Provide the [x, y] coordinate of the cell's center where the given text is located.  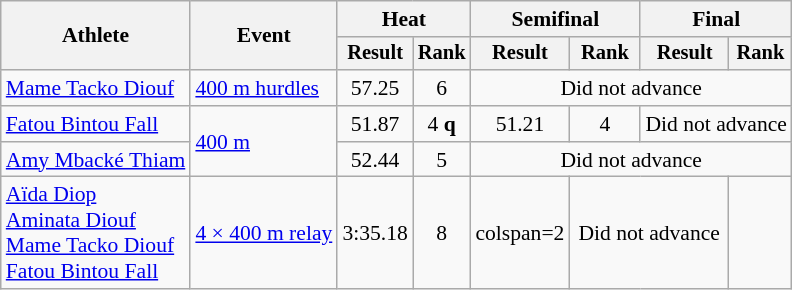
52.44 [374, 160]
3:35.18 [374, 233]
colspan=2 [520, 233]
Aïda DiopAminata DioufMame Tacko DioufFatou Bintou Fall [96, 233]
Final [716, 19]
Athlete [96, 36]
Mame Tacko Diouf [96, 88]
Semifinal [555, 19]
Fatou Bintou Fall [96, 124]
51.21 [520, 124]
51.87 [374, 124]
4 [604, 124]
Event [264, 36]
8 [442, 233]
4 q [442, 124]
5 [442, 160]
400 m [264, 142]
6 [442, 88]
Heat [404, 19]
400 m hurdles [264, 88]
Amy Mbacké Thiam [96, 160]
4 × 400 m relay [264, 233]
57.25 [374, 88]
